Scan for the cell matching the given text and deliver its [X, Y] coordinate at center. 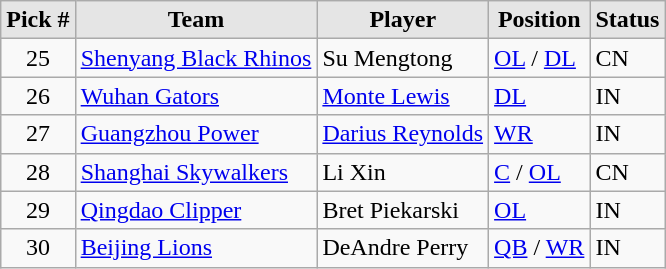
Shanghai Skywalkers [196, 172]
DL [540, 96]
26 [38, 96]
Status [628, 20]
QB / WR [540, 248]
Player [403, 20]
Position [540, 20]
Darius Reynolds [403, 134]
29 [38, 210]
25 [38, 58]
27 [38, 134]
Guangzhou Power [196, 134]
Pick # [38, 20]
Li Xin [403, 172]
Bret Piekarski [403, 210]
Qingdao Clipper [196, 210]
Su Mengtong [403, 58]
Wuhan Gators [196, 96]
C / OL [540, 172]
Shenyang Black Rhinos [196, 58]
OL [540, 210]
Beijing Lions [196, 248]
28 [38, 172]
WR [540, 134]
Team [196, 20]
OL / DL [540, 58]
Monte Lewis [403, 96]
30 [38, 248]
DeAndre Perry [403, 248]
